Output the (X, Y) coordinate of the center of the cell containing the given text.  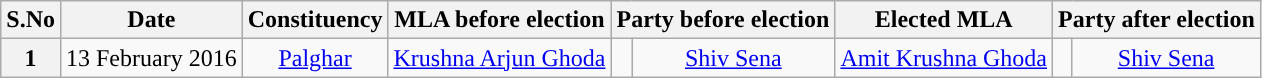
Krushna Arjun Ghoda (500, 58)
Date (151, 20)
Elected MLA (944, 20)
1 (31, 58)
MLA before election (500, 20)
Amit Krushna Ghoda (944, 58)
Palghar (315, 58)
Constituency (315, 20)
Party before election (723, 20)
13 February 2016 (151, 58)
Party after election (1157, 20)
S.No (31, 20)
